Return the (X, Y) coordinate for the center point of the cell that contains the specified text.  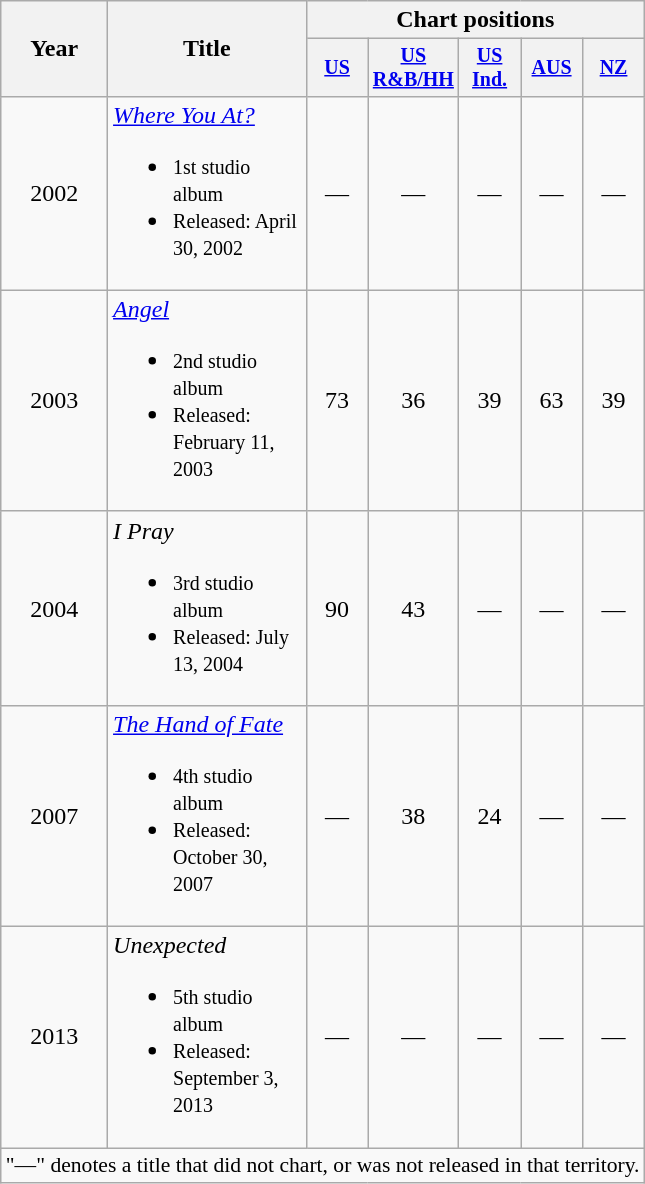
2004 (54, 608)
73 (337, 400)
Title (208, 49)
I Pray3rd studio albumReleased: July 13, 2004 (208, 608)
43 (414, 608)
Unexpected5th studio albumReleased: September 3, 2013 (208, 1038)
24 (490, 816)
63 (552, 400)
USR&B/HH (414, 68)
The Hand of Fate4th studio albumReleased: October 30, 2007 (208, 816)
Where You At?1st studio albumReleased: April 30, 2002 (208, 193)
90 (337, 608)
2003 (54, 400)
2013 (54, 1038)
AUS (552, 68)
Year (54, 49)
2002 (54, 193)
NZ (614, 68)
2007 (54, 816)
US (337, 68)
Angel2nd studio albumReleased: February 11, 2003 (208, 400)
USInd. (490, 68)
38 (414, 816)
36 (414, 400)
Chart positions (475, 20)
"—" denotes a title that did not chart, or was not released in that territory. (323, 1166)
